Scan for the cell matching the given text and deliver its [X, Y] coordinate at center. 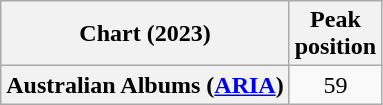
59 [335, 85]
Peakposition [335, 34]
Australian Albums (ARIA) [145, 85]
Chart (2023) [145, 34]
